Return the (X, Y) coordinate for the center point of the cell that contains the specified text.  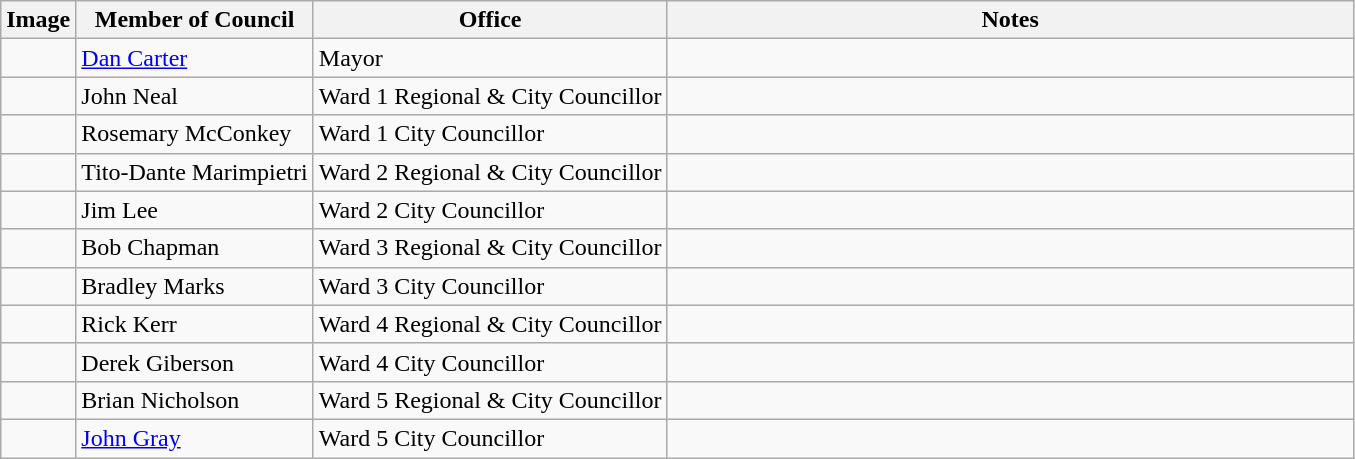
Tito-Dante Marimpietri (194, 172)
Jim Lee (194, 210)
Dan Carter (194, 58)
Member of Council (194, 20)
Ward 2 City Councillor (490, 210)
Brian Nicholson (194, 400)
Derek Giberson (194, 362)
Rick Kerr (194, 324)
Bob Chapman (194, 248)
Bradley Marks (194, 286)
Ward 1 City Councillor (490, 134)
Ward 5 Regional & City Councillor (490, 400)
Notes (1010, 20)
Ward 5 City Councillor (490, 438)
Office (490, 20)
John Neal (194, 96)
Rosemary McConkey (194, 134)
Ward 3 Regional & City Councillor (490, 248)
Image (38, 20)
John Gray (194, 438)
Ward 3 City Councillor (490, 286)
Ward 2 Regional & City Councillor (490, 172)
Ward 1 Regional & City Councillor (490, 96)
Ward 4 Regional & City Councillor (490, 324)
Ward 4 City Councillor (490, 362)
Mayor (490, 58)
